Pinpoint the cell where the given text exists, returning its (x, y) midpoint coordinate. 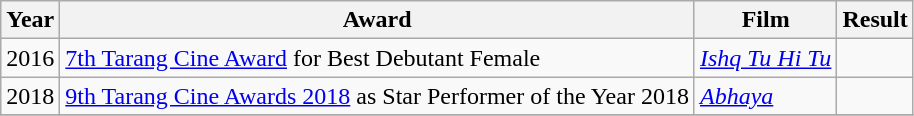
Ishq Tu Hi Tu (765, 58)
9th Tarang Cine Awards 2018 as Star Performer of the Year 2018 (378, 96)
2018 (30, 96)
Abhaya (765, 96)
Film (765, 20)
Result (875, 20)
Year (30, 20)
Award (378, 20)
2016 (30, 58)
7th Tarang Cine Award for Best Debutant Female (378, 58)
